Extract the (X, Y) coordinate from the center of the cell holding the provided text.  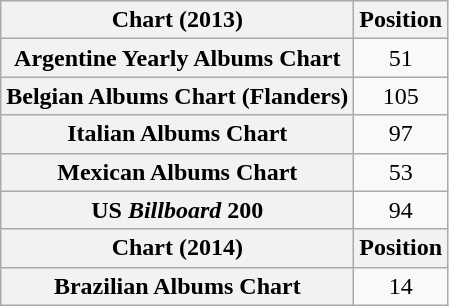
Brazilian Albums Chart (178, 286)
14 (401, 286)
US Billboard 200 (178, 210)
Mexican Albums Chart (178, 172)
105 (401, 96)
Belgian Albums Chart (Flanders) (178, 96)
Italian Albums Chart (178, 134)
97 (401, 134)
51 (401, 58)
94 (401, 210)
Chart (2013) (178, 20)
53 (401, 172)
Argentine Yearly Albums Chart (178, 58)
Chart (2014) (178, 248)
